Identify which cell holds the provided text, then report its [X, Y] central coordinate. 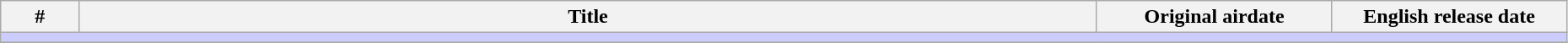
English release date [1449, 17]
# [40, 17]
Original airdate [1214, 17]
Title [589, 17]
